Extract the (x, y) coordinate from the center of the cell holding the provided text.  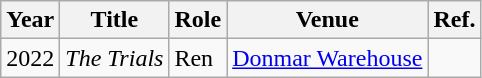
Donmar Warehouse (328, 58)
Venue (328, 20)
2022 (30, 58)
Title (114, 20)
Year (30, 20)
The Trials (114, 58)
Ref. (454, 20)
Role (198, 20)
Ren (198, 58)
